Determine the (x, y) coordinate at the center of the cell enclosing the given text.  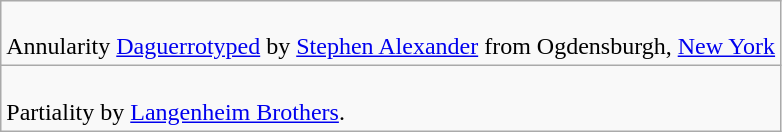
Partiality by Langenheim Brothers. (391, 98)
Annularity Daguerrotyped by Stephen Alexander from Ogdensburgh, New York (391, 34)
